Search for the cell housing the specified text and yield its [X, Y] center coordinate. 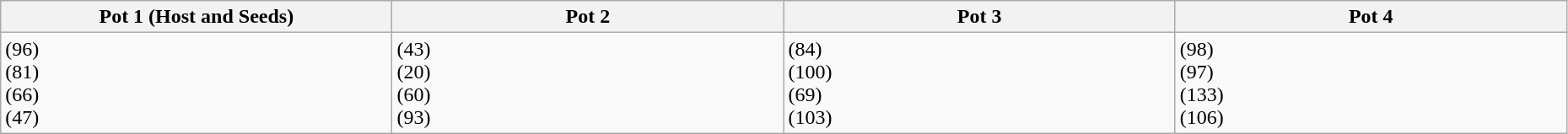
Pot 1 (Host and Seeds) [197, 17]
Pot 3 [979, 17]
(96) (81) (66) (47) [197, 83]
(84) (100) (69) (103) [979, 83]
(43) (20) (60) (93) [588, 83]
Pot 2 [588, 17]
(98) (97) (133) (106) [1371, 83]
Pot 4 [1371, 17]
